Output the (x, y) coordinate of the center of the cell containing the given text.  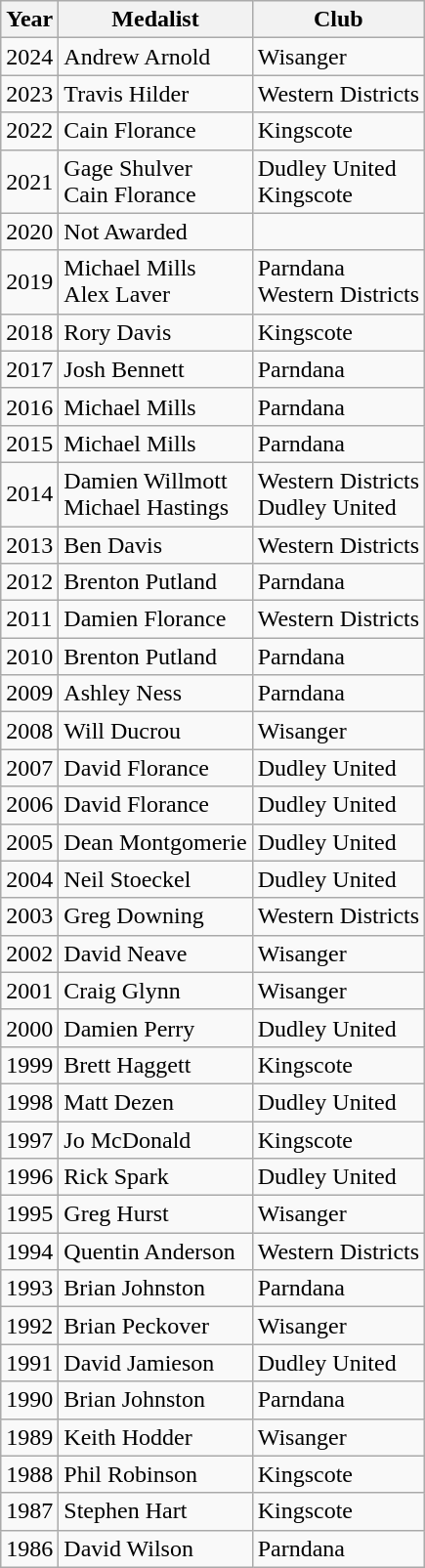
2018 (29, 332)
Keith Hodder (155, 1437)
Travis Hilder (155, 94)
Andrew Arnold (155, 57)
2004 (29, 879)
Ashley Ness (155, 694)
Greg Hurst (155, 1214)
1987 (29, 1511)
David Jamieson (155, 1363)
Phil Robinson (155, 1474)
Damien Perry (155, 1028)
2024 (29, 57)
1997 (29, 1140)
1994 (29, 1251)
1986 (29, 1548)
2019 (29, 281)
Quentin Anderson (155, 1251)
Neil Stoeckel (155, 879)
David Neave (155, 954)
1992 (29, 1326)
Dean Montgomerie (155, 842)
1988 (29, 1474)
Rick Spark (155, 1177)
Year (29, 20)
2020 (29, 232)
2002 (29, 954)
1990 (29, 1400)
Will Ducrou (155, 731)
David Wilson (155, 1548)
Jo McDonald (155, 1140)
2017 (29, 369)
2012 (29, 582)
2022 (29, 131)
2007 (29, 768)
Brian Peckover (155, 1326)
Greg Downing (155, 916)
1999 (29, 1065)
2008 (29, 731)
1989 (29, 1437)
1996 (29, 1177)
2013 (29, 544)
Stephen Hart (155, 1511)
Matt Dezen (155, 1102)
Brett Haggett (155, 1065)
Cain Florance (155, 131)
Medalist (155, 20)
ParndanaWestern Districts (338, 281)
2003 (29, 916)
2010 (29, 657)
Craig Glynn (155, 991)
Damien WillmottMichael Hastings (155, 494)
2014 (29, 494)
2021 (29, 182)
Josh Bennett (155, 369)
2000 (29, 1028)
2001 (29, 991)
2011 (29, 619)
Not Awarded (155, 232)
Club (338, 20)
Damien Florance (155, 619)
Western DistrictsDudley United (338, 494)
1995 (29, 1214)
Ben Davis (155, 544)
Michael MillsAlex Laver (155, 281)
2006 (29, 805)
2015 (29, 444)
2009 (29, 694)
1998 (29, 1102)
2005 (29, 842)
1991 (29, 1363)
2023 (29, 94)
Rory Davis (155, 332)
2016 (29, 406)
Gage ShulverCain Florance (155, 182)
1993 (29, 1289)
Dudley UnitedKingscote (338, 182)
